Locate the cell with the specified text and output its (X, Y) center coordinate. 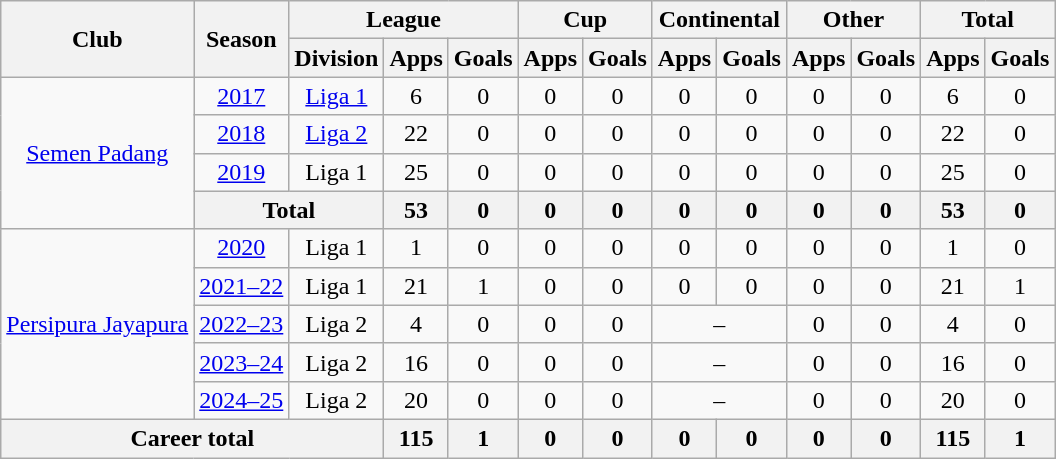
2021–22 (242, 286)
2023–24 (242, 362)
Other (853, 20)
Continental (719, 20)
2020 (242, 248)
Cup (585, 20)
2019 (242, 172)
2024–25 (242, 400)
League (404, 20)
Season (242, 39)
Division (336, 58)
Club (98, 39)
2018 (242, 134)
Career total (192, 438)
2017 (242, 96)
Persipura Jayapura (98, 324)
Semen Padang (98, 153)
2022–23 (242, 324)
